Extract the (X, Y) coordinate from the center of the cell holding the provided text.  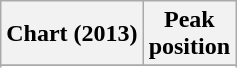
Peakposition (189, 34)
Chart (2013) (72, 34)
